Return (x, y) of the center of cell containing provided text 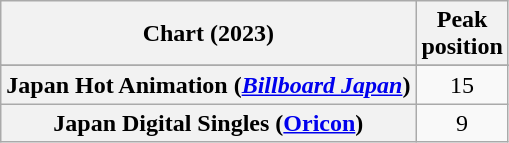
9 (462, 123)
Peakposition (462, 34)
Japan Digital Singles (Oricon) (208, 123)
Chart (2023) (208, 34)
Japan Hot Animation (Billboard Japan) (208, 85)
15 (462, 85)
